Return (x, y) of the center of cell containing provided text 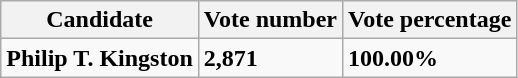
Philip T. Kingston (100, 58)
100.00% (430, 58)
Vote percentage (430, 20)
Vote number (270, 20)
2,871 (270, 58)
Candidate (100, 20)
